Locate the cell with the specified text and output its [x, y] center coordinate. 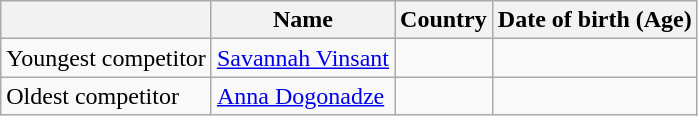
Oldest competitor [106, 96]
Youngest competitor [106, 58]
Name [302, 20]
Anna Dogonadze [302, 96]
Date of birth (Age) [594, 20]
Country [444, 20]
Savannah Vinsant [302, 58]
